Identify which cell holds the provided text, then report its [X, Y] central coordinate. 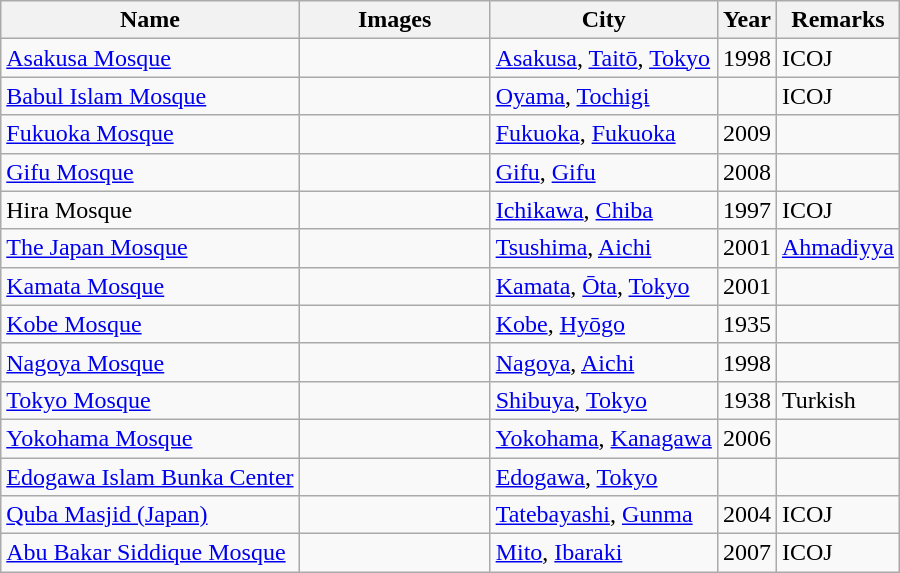
Kobe Mosque [150, 324]
2007 [746, 553]
Edogawa, Tokyo [604, 477]
Quba Masjid (Japan) [150, 515]
Fukuoka, Fukuoka [604, 134]
Tokyo Mosque [150, 400]
Hira Mosque [150, 210]
Kamata Mosque [150, 286]
2008 [746, 172]
2006 [746, 438]
Images [394, 20]
2009 [746, 134]
Ichikawa, Chiba [604, 210]
1935 [746, 324]
Shibuya, Tokyo [604, 400]
Year [746, 20]
Name [150, 20]
Fukuoka Mosque [150, 134]
Tatebayashi, Gunma [604, 515]
Nagoya, Aichi [604, 362]
Remarks [838, 20]
Mito, Ibaraki [604, 553]
Turkish [838, 400]
Yokohama Mosque [150, 438]
Gifu, Gifu [604, 172]
Edogawa Islam Bunka Center [150, 477]
Abu Bakar Siddique Mosque [150, 553]
1997 [746, 210]
Asakusa Mosque [150, 58]
Ahmadiyya [838, 248]
The Japan Mosque [150, 248]
1938 [746, 400]
Yokohama, Kanagawa [604, 438]
Nagoya Mosque [150, 362]
Tsushima, Aichi [604, 248]
2004 [746, 515]
Oyama, Tochigi [604, 96]
Kamata, Ōta, Tokyo [604, 286]
Gifu Mosque [150, 172]
Kobe, Hyōgo [604, 324]
Babul Islam Mosque [150, 96]
City [604, 20]
Asakusa, Taitō, Tokyo [604, 58]
